Capture the cell that displays the provided text and extract its [X, Y] central coordinate. 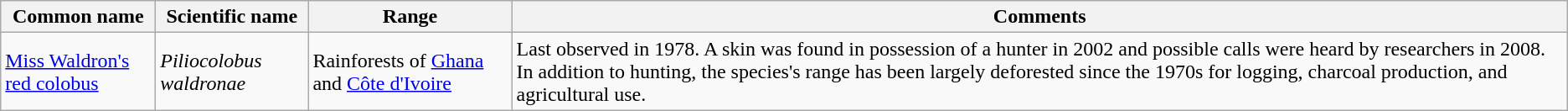
Rainforests of Ghana and Côte d'Ivoire [410, 71]
Piliocolobus waldronae [232, 71]
Comments [1039, 17]
Common name [79, 17]
Scientific name [232, 17]
Range [410, 17]
Miss Waldron's red colobus [79, 71]
